Return the (x, y) coordinate for the center point of the cell that contains the specified text.  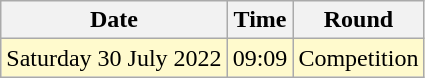
Competition (358, 58)
Saturday 30 July 2022 (114, 58)
09:09 (260, 58)
Round (358, 20)
Date (114, 20)
Time (260, 20)
